Capture the cell that displays the provided text and extract its (x, y) central coordinate. 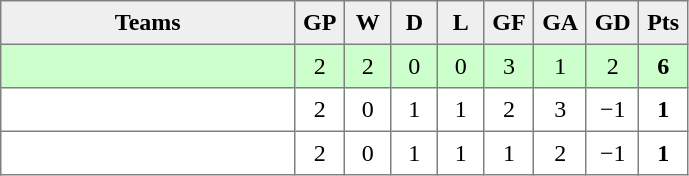
Pts (663, 23)
D (414, 23)
GD (612, 23)
W (368, 23)
GA (560, 23)
6 (663, 66)
Teams (148, 23)
GP (320, 23)
L (461, 23)
GF (509, 23)
